Locate the cell with the specified text and output its [x, y] center coordinate. 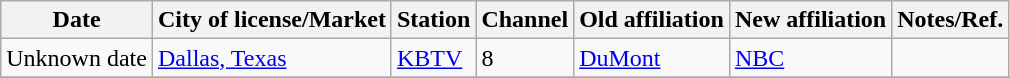
DuMont [652, 58]
NBC [810, 58]
Dallas, Texas [272, 58]
City of license/Market [272, 20]
Notes/Ref. [950, 20]
Date [77, 20]
Unknown date [77, 58]
New affiliation [810, 20]
Station [433, 20]
Channel [525, 20]
KBTV [433, 58]
Old affiliation [652, 20]
8 [525, 58]
